Provide the (x, y) coordinate of the cell's center where the given text is located.  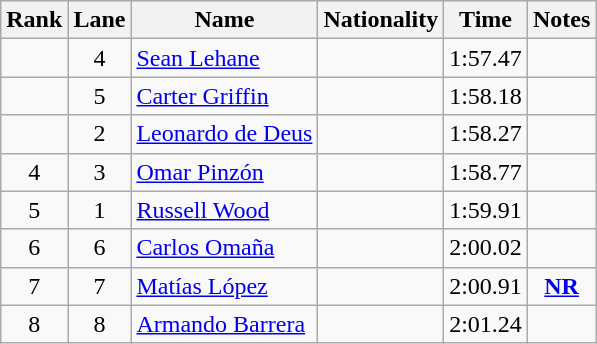
2 (100, 134)
1:58.77 (486, 172)
Notes (561, 20)
1:57.47 (486, 58)
Lane (100, 20)
Rank (34, 20)
1:58.27 (486, 134)
Time (486, 20)
Name (224, 20)
Armando Barrera (224, 324)
2:00.91 (486, 286)
Carter Griffin (224, 96)
1 (100, 210)
Nationality (381, 20)
Russell Wood (224, 210)
Leonardo de Deus (224, 134)
Carlos Omaña (224, 248)
1:59.91 (486, 210)
2:00.02 (486, 248)
1:58.18 (486, 96)
NR (561, 286)
3 (100, 172)
Matías López (224, 286)
Sean Lehane (224, 58)
Omar Pinzón (224, 172)
2:01.24 (486, 324)
